For the text-containing cell, return its midpoint in (x, y) coordinate format. 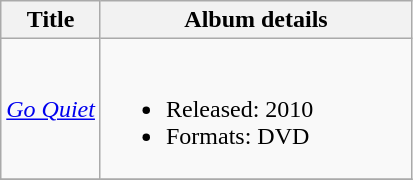
Go Quiet (51, 109)
Album details (256, 20)
Title (51, 20)
Released: 2010Formats: DVD (256, 109)
